Detect which cell encompasses the target text, then output its (X, Y) center coordinate. 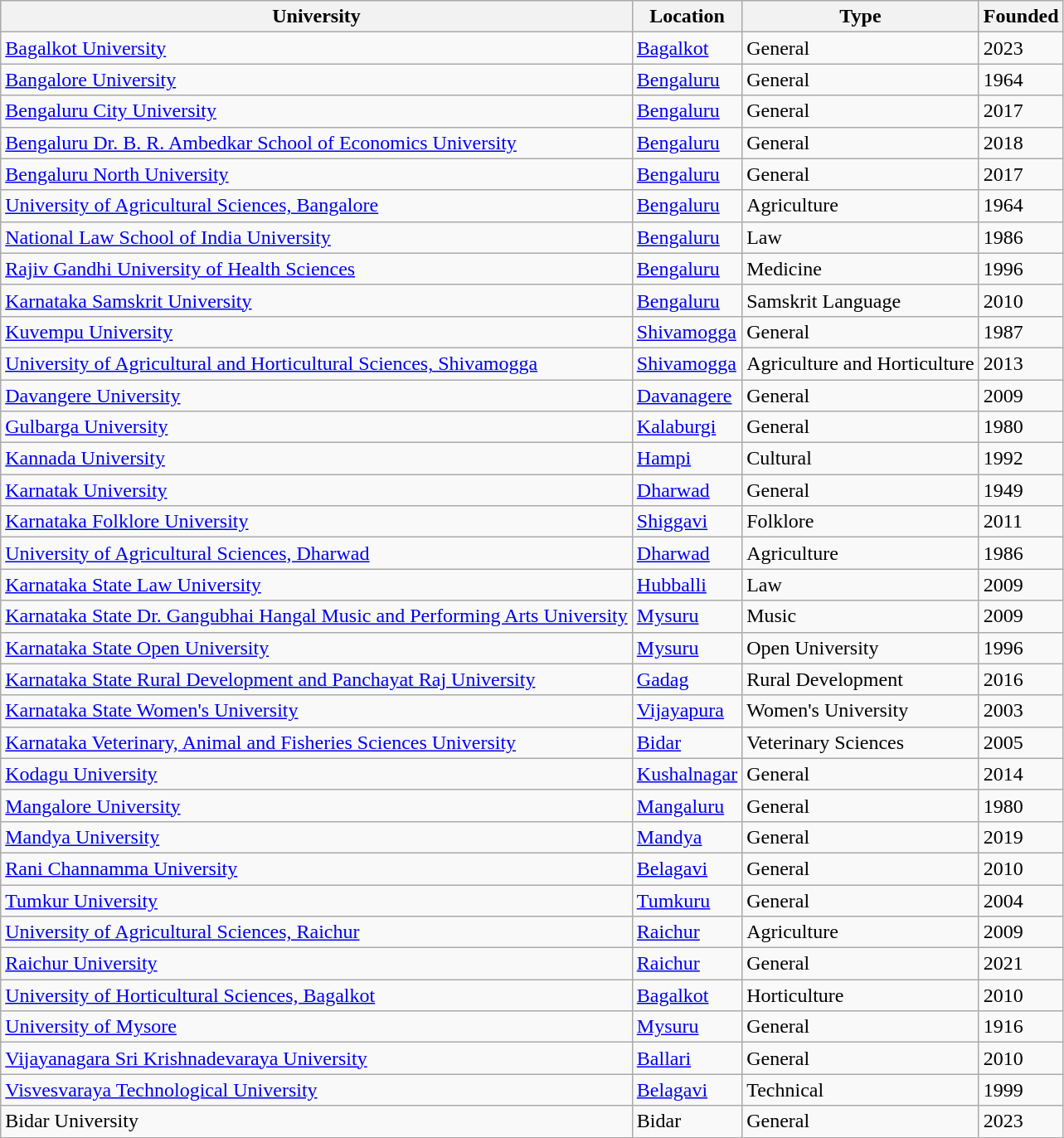
Karnataka State Open University (317, 648)
Tumkuru (687, 900)
1999 (1021, 1090)
Tumkur University (317, 900)
Location (687, 17)
Music (861, 616)
1992 (1021, 459)
Open University (861, 648)
University of Agricultural Sciences, Bangalore (317, 206)
Medicine (861, 269)
Gadag (687, 679)
2016 (1021, 679)
Karnataka State Women's University (317, 711)
Agriculture and Horticulture (861, 363)
Kushalnagar (687, 774)
Karnataka State Dr. Gangubhai Hangal Music and Performing Arts University (317, 616)
Women's University (861, 711)
Shiggavi (687, 522)
University of Horticultural Sciences, Bagalkot (317, 995)
Bengaluru Dr. B. R. Ambedkar School of Economics University (317, 143)
Kalaburgi (687, 427)
2004 (1021, 900)
Karnataka State Rural Development and Panchayat Raj University (317, 679)
1916 (1021, 1027)
Vijayanagara Sri Krishnadevaraya University (317, 1058)
Mangalore University (317, 805)
Horticulture (861, 995)
Kodagu University (317, 774)
Kuvempu University (317, 332)
Mandya (687, 837)
Hampi (687, 459)
Karnataka Folklore University (317, 522)
Mandya University (317, 837)
2019 (1021, 837)
2018 (1021, 143)
Visvesvaraya Technological University (317, 1090)
Founded (1021, 17)
Bangalore University (317, 80)
Karnataka Samskrit University (317, 300)
Rajiv Gandhi University of Health Sciences (317, 269)
Veterinary Sciences (861, 742)
National Law School of India University (317, 237)
2013 (1021, 363)
Bengaluru City University (317, 111)
Rural Development (861, 679)
University of Agricultural and Horticultural Sciences, Shivamogga (317, 363)
Cultural (861, 459)
Raichur University (317, 964)
Bidar University (317, 1121)
Ballari (687, 1058)
Vijayapura (687, 711)
2003 (1021, 711)
Mangaluru (687, 805)
Folklore (861, 522)
Rani Channamma University (317, 868)
Hubballi (687, 585)
Bengaluru North University (317, 174)
University (317, 17)
2014 (1021, 774)
Karnataka State Law University (317, 585)
Gulbarga University (317, 427)
University of Agricultural Sciences, Raichur (317, 932)
Samskrit Language (861, 300)
Karnatak University (317, 490)
University of Agricultural Sciences, Dharwad (317, 553)
2011 (1021, 522)
Davangere University (317, 396)
Technical (861, 1090)
2021 (1021, 964)
Karnataka Veterinary, Animal and Fisheries Sciences University (317, 742)
1949 (1021, 490)
Davanagere (687, 396)
Bagalkot University (317, 48)
University of Mysore (317, 1027)
1987 (1021, 332)
2005 (1021, 742)
Kannada University (317, 459)
Type (861, 17)
